Return the [x, y] coordinate for the center point of the cell that contains the specified text.  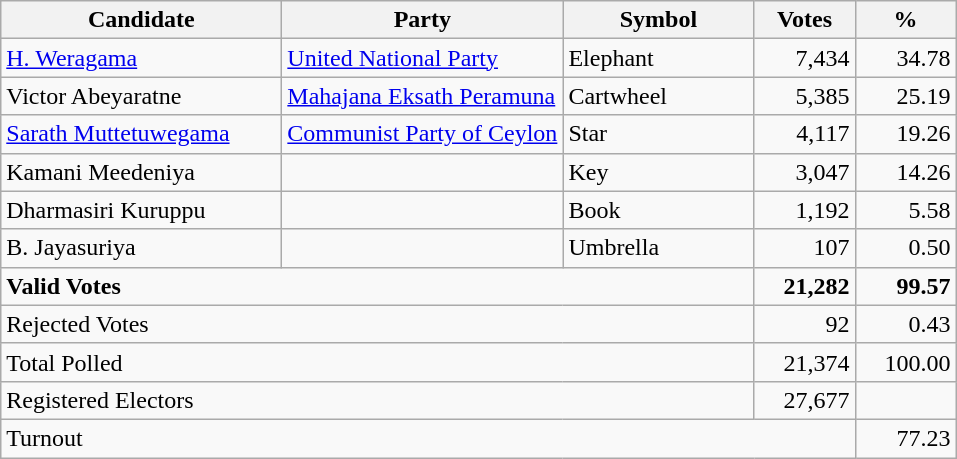
21,374 [804, 362]
Key [658, 172]
Candidate [142, 20]
Total Polled [378, 362]
92 [804, 324]
Star [658, 134]
3,047 [804, 172]
Rejected Votes [378, 324]
Umbrella [658, 248]
Registered Electors [378, 400]
B. Jayasuriya [142, 248]
27,677 [804, 400]
Valid Votes [378, 286]
4,117 [804, 134]
21,282 [804, 286]
34.78 [906, 58]
Symbol [658, 20]
100.00 [906, 362]
7,434 [804, 58]
% [906, 20]
Dharmasiri Kuruppu [142, 210]
Mahajana Eksath Peramuna [422, 96]
5,385 [804, 96]
Cartwheel [658, 96]
United National Party [422, 58]
Communist Party of Ceylon [422, 134]
Party [422, 20]
Votes [804, 20]
H. Weragama [142, 58]
0.50 [906, 248]
Turnout [428, 438]
1,192 [804, 210]
Book [658, 210]
99.57 [906, 286]
0.43 [906, 324]
14.26 [906, 172]
77.23 [906, 438]
Elephant [658, 58]
107 [804, 248]
Sarath Muttetuwegama [142, 134]
Kamani Meedeniya [142, 172]
Victor Abeyaratne [142, 96]
19.26 [906, 134]
5.58 [906, 210]
25.19 [906, 96]
